Extract the [X, Y] coordinate from the center of the cell holding the provided text.  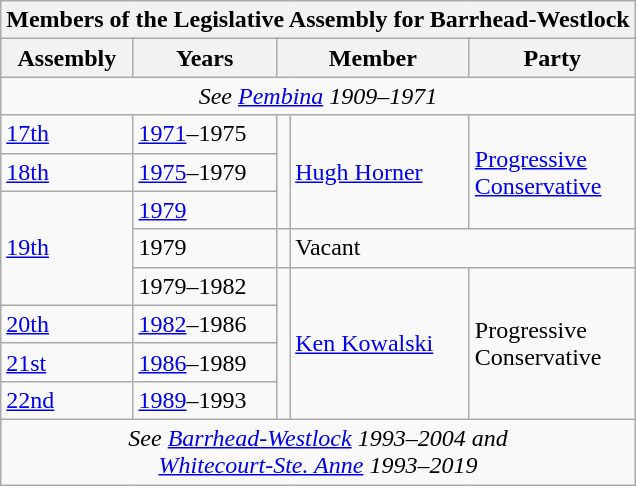
17th [67, 134]
See Pembina 1909–1971 [318, 96]
19th [67, 248]
Assembly [67, 58]
20th [67, 324]
22nd [67, 400]
Party [552, 58]
Vacant [463, 248]
21st [67, 362]
1979–1982 [204, 286]
Years [204, 58]
1986–1989 [204, 362]
Members of the Legislative Assembly for Barrhead-Westlock [318, 20]
See Barrhead-Westlock 1993–2004 and Whitecourt-Ste. Anne 1993–2019 [318, 452]
1975–1979 [204, 172]
18th [67, 172]
1989–1993 [204, 400]
Member [372, 58]
Ken Kowalski [380, 343]
1971–1975 [204, 134]
Hugh Horner [380, 172]
1982–1986 [204, 324]
